Provide the (x, y) coordinate of the cell's center where the given text is located.  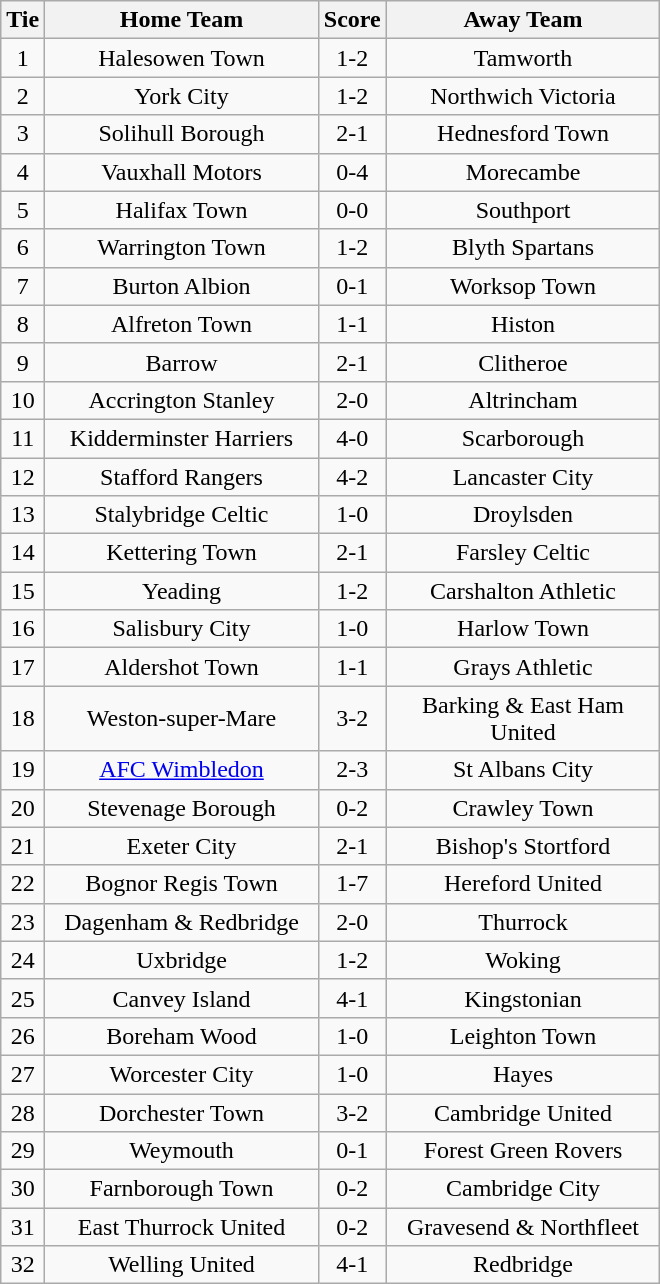
Stalybridge Celtic (182, 515)
Exeter City (182, 846)
Welling United (182, 1265)
Kidderminster Harriers (182, 438)
Hereford United (523, 884)
23 (23, 922)
27 (23, 1074)
Accrington Stanley (182, 400)
Kingstonian (523, 998)
Southport (523, 210)
Crawley Town (523, 808)
Tamworth (523, 58)
Cambridge City (523, 1189)
9 (23, 362)
Scarborough (523, 438)
28 (23, 1113)
32 (23, 1265)
24 (23, 960)
Droylsden (523, 515)
Vauxhall Motors (182, 172)
Northwich Victoria (523, 96)
Dorchester Town (182, 1113)
4 (23, 172)
Hayes (523, 1074)
Woking (523, 960)
1 (23, 58)
Gravesend & Northfleet (523, 1227)
17 (23, 667)
Lancaster City (523, 477)
Burton Albion (182, 286)
Boreham Wood (182, 1036)
Worcester City (182, 1074)
AFC Wimbledon (182, 770)
30 (23, 1189)
Carshalton Athletic (523, 591)
Bognor Regis Town (182, 884)
20 (23, 808)
10 (23, 400)
Stafford Rangers (182, 477)
29 (23, 1151)
Cambridge United (523, 1113)
7 (23, 286)
14 (23, 553)
0-0 (352, 210)
4-2 (352, 477)
Histon (523, 324)
18 (23, 718)
Halesowen Town (182, 58)
Blyth Spartans (523, 248)
Harlow Town (523, 629)
Alfreton Town (182, 324)
Kettering Town (182, 553)
Yeading (182, 591)
Home Team (182, 20)
Salisbury City (182, 629)
York City (182, 96)
Score (352, 20)
Canvey Island (182, 998)
Bishop's Stortford (523, 846)
13 (23, 515)
Stevenage Borough (182, 808)
Aldershot Town (182, 667)
Halifax Town (182, 210)
4-0 (352, 438)
26 (23, 1036)
Altrincham (523, 400)
19 (23, 770)
Tie (23, 20)
31 (23, 1227)
2-3 (352, 770)
Redbridge (523, 1265)
Farsley Celtic (523, 553)
2 (23, 96)
21 (23, 846)
Forest Green Rovers (523, 1151)
St Albans City (523, 770)
12 (23, 477)
Farnborough Town (182, 1189)
5 (23, 210)
Clitheroe (523, 362)
11 (23, 438)
Solihull Borough (182, 134)
Worksop Town (523, 286)
Weston-super-Mare (182, 718)
0-4 (352, 172)
Away Team (523, 20)
Warrington Town (182, 248)
Hednesford Town (523, 134)
22 (23, 884)
Grays Athletic (523, 667)
1-7 (352, 884)
Dagenham & Redbridge (182, 922)
Weymouth (182, 1151)
16 (23, 629)
15 (23, 591)
25 (23, 998)
Barrow (182, 362)
Morecambe (523, 172)
Barking & East Ham United (523, 718)
6 (23, 248)
8 (23, 324)
Uxbridge (182, 960)
Leighton Town (523, 1036)
East Thurrock United (182, 1227)
3 (23, 134)
Thurrock (523, 922)
